From the cell containing the given text, extract its center point as [X, Y] coordinate. 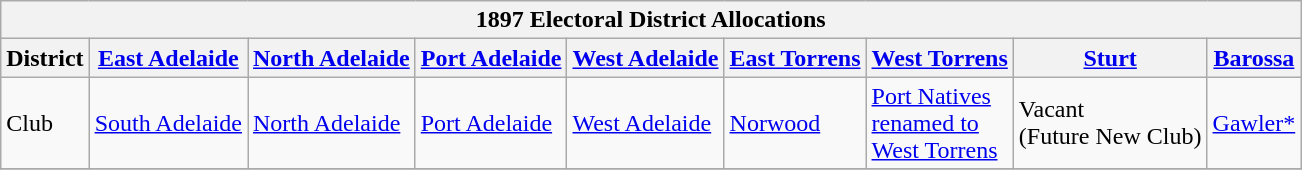
East Adelaide [168, 58]
Port Natives renamed to West Torrens [940, 123]
Gawler* [1254, 123]
1897 Electoral District Allocations [651, 20]
Barossa [1254, 58]
South Adelaide [168, 123]
West Torrens [940, 58]
District [45, 58]
Norwood [795, 123]
Vacant (Future New Club) [1110, 123]
East Torrens [795, 58]
Sturt [1110, 58]
Club [45, 123]
